Find where the given text appears and provide that cell's center as [x, y] coordinate. 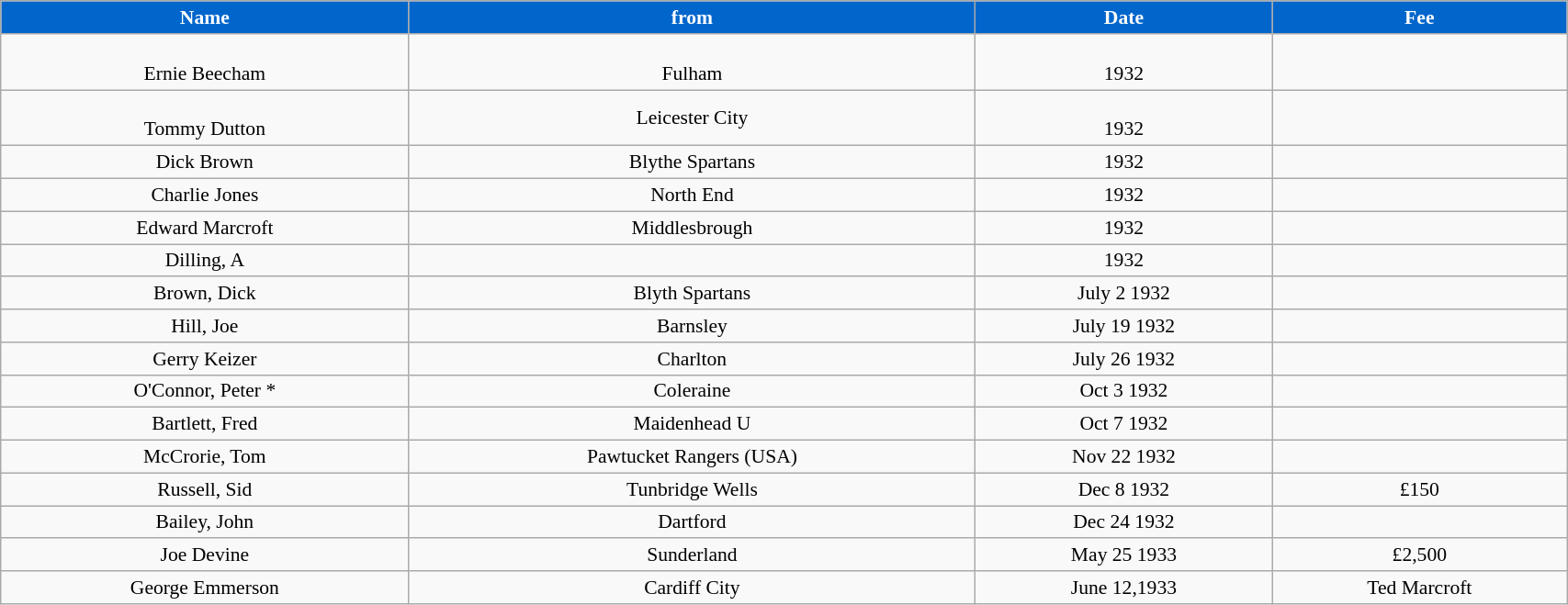
Middlesbrough [693, 228]
George Emmerson [205, 588]
Hill, Joe [205, 326]
Cardiff City [693, 588]
Ernie Beecham [205, 62]
Nov 22 1932 [1124, 457]
Oct 3 1932 [1124, 391]
Dec 8 1932 [1124, 489]
Russell, Sid [205, 489]
Tommy Dutton [205, 118]
Pawtucket Rangers (USA) [693, 457]
Ted Marcroft [1420, 588]
Fee [1420, 17]
Name [205, 17]
Oct 7 1932 [1124, 424]
Bartlett, Fred [205, 424]
July 26 1932 [1124, 359]
Sunderland [693, 555]
July 2 1932 [1124, 294]
Blythe Spartans [693, 162]
Charlie Jones [205, 196]
Edward Marcroft [205, 228]
O'Connor, Peter * [205, 391]
Maidenhead U [693, 424]
£150 [1420, 489]
from [693, 17]
Gerry Keizer [205, 359]
Dartford [693, 522]
Tunbridge Wells [693, 489]
Bailey, John [205, 522]
Dec 24 1932 [1124, 522]
Joe Devine [205, 555]
Date [1124, 17]
June 12,1933 [1124, 588]
Barnsley [693, 326]
Blyth Spartans [693, 294]
July 19 1932 [1124, 326]
Dick Brown [205, 162]
May 25 1933 [1124, 555]
Dilling, A [205, 261]
Charlton [693, 359]
Brown, Dick [205, 294]
Fulham [693, 62]
Leicester City [693, 118]
North End [693, 196]
Coleraine [693, 391]
McCrorie, Tom [205, 457]
£2,500 [1420, 555]
